Return the (X, Y) coordinate for the center point of the cell that contains the specified text.  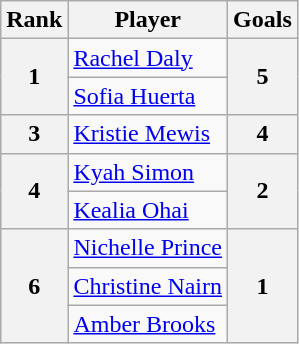
Christine Nairn (148, 286)
Amber Brooks (148, 324)
Kristie Mewis (148, 134)
Kyah Simon (148, 172)
Player (148, 20)
2 (263, 191)
Sofia Huerta (148, 96)
Nichelle Prince (148, 248)
3 (34, 134)
6 (34, 286)
5 (263, 77)
Goals (263, 20)
Rachel Daly (148, 58)
Rank (34, 20)
Kealia Ohai (148, 210)
